Pinpoint the cell where the given text exists, returning its [X, Y] midpoint coordinate. 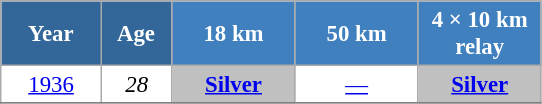
18 km [234, 34]
4 × 10 km relay [480, 34]
1936 [52, 85]
Age [136, 34]
50 km [356, 34]
28 [136, 85]
Year [52, 34]
— [356, 85]
